Search for the cell housing the specified text and yield its [x, y] center coordinate. 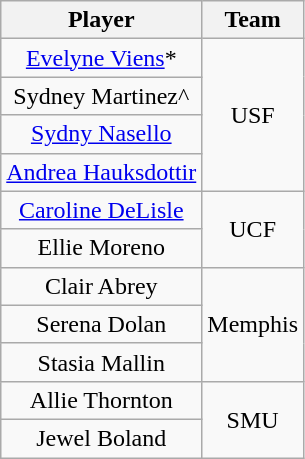
Serena Dolan [102, 324]
Stasia Mallin [102, 362]
Team [253, 20]
Jewel Boland [102, 438]
Caroline DeLisle [102, 210]
Evelyne Viens* [102, 58]
Player [102, 20]
Andrea Hauksdottir [102, 172]
USF [253, 115]
SMU [253, 419]
Memphis [253, 324]
Ellie Moreno [102, 248]
Sydny Nasello [102, 134]
Clair Abrey [102, 286]
Sydney Martinez^ [102, 96]
Allie Thornton [102, 400]
UCF [253, 229]
